Identify which cell holds the provided text, then report its [X, Y] central coordinate. 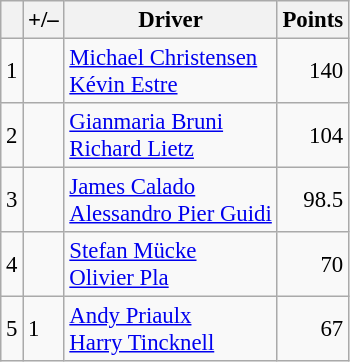
Andy Priaulx Harry Tincknell [170, 330]
2 [12, 136]
Michael Christensen Kévin Estre [170, 72]
98.5 [312, 200]
140 [312, 72]
Driver [170, 20]
Points [312, 20]
104 [312, 136]
3 [12, 200]
5 [12, 330]
James Calado Alessandro Pier Guidi [170, 200]
4 [12, 264]
70 [312, 264]
67 [312, 330]
Stefan Mücke Olivier Pla [170, 264]
+/– [44, 20]
Gianmaria Bruni Richard Lietz [170, 136]
